Locate the cell with the specified text and output its (X, Y) center coordinate. 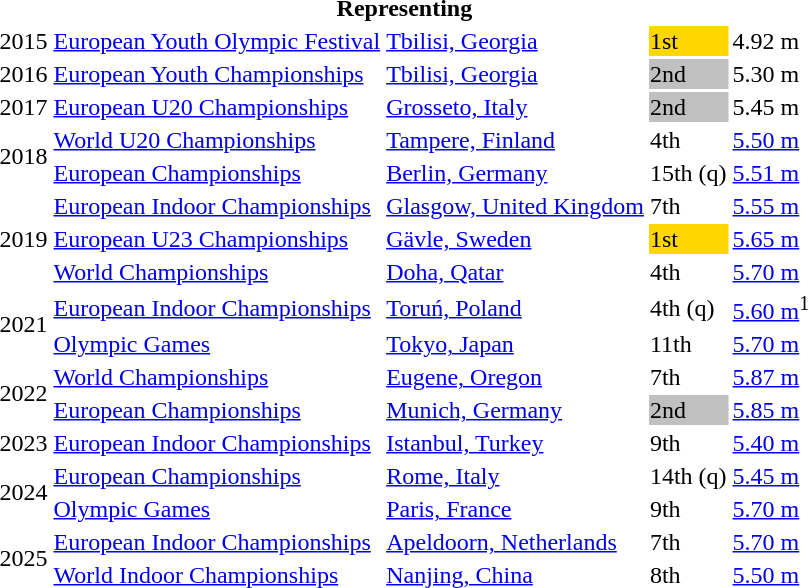
European Youth Championships (217, 74)
15th (q) (688, 173)
European U20 Championships (217, 107)
Istanbul, Turkey (516, 443)
World U20 Championships (217, 140)
Paris, France (516, 509)
Berlin, Germany (516, 173)
Tokyo, Japan (516, 344)
11th (688, 344)
Rome, Italy (516, 476)
European U23 Championships (217, 239)
4th (q) (688, 308)
Toruń, Poland (516, 308)
Doha, Qatar (516, 272)
Gävle, Sweden (516, 239)
Munich, Germany (516, 410)
Grosseto, Italy (516, 107)
Glasgow, United Kingdom (516, 206)
Eugene, Oregon (516, 377)
14th (q) (688, 476)
Tampere, Finland (516, 140)
European Youth Olympic Festival (217, 41)
Apeldoorn, Netherlands (516, 542)
